Extract the [x, y] coordinate from the center of the cell holding the provided text.  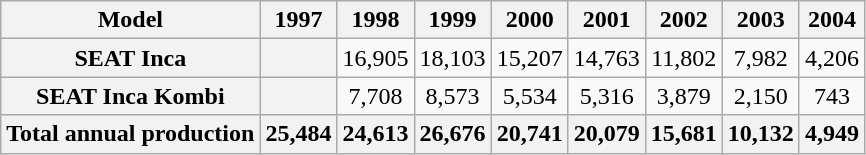
7,982 [760, 58]
24,613 [376, 134]
8,573 [452, 96]
2002 [684, 20]
SEAT Inca [130, 58]
2001 [606, 20]
15,681 [684, 134]
1999 [452, 20]
2,150 [760, 96]
5,316 [606, 96]
20,079 [606, 134]
10,132 [760, 134]
25,484 [298, 134]
4,949 [832, 134]
743 [832, 96]
SEAT Inca Kombi [130, 96]
7,708 [376, 96]
14,763 [606, 58]
4,206 [832, 58]
2003 [760, 20]
2004 [832, 20]
3,879 [684, 96]
Model [130, 20]
Total annual production [130, 134]
16,905 [376, 58]
18,103 [452, 58]
11,802 [684, 58]
1997 [298, 20]
5,534 [530, 96]
2000 [530, 20]
26,676 [452, 134]
1998 [376, 20]
20,741 [530, 134]
15,207 [530, 58]
